Extract the (X, Y) coordinate from the center of the cell holding the provided text.  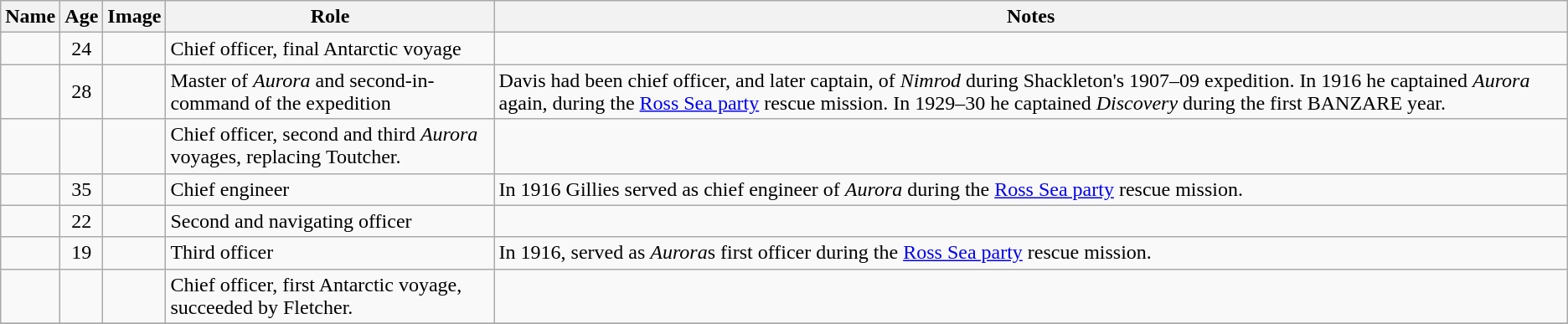
Chief engineer (330, 189)
Chief officer, final Antarctic voyage (330, 49)
24 (82, 49)
Image (134, 17)
Name (30, 17)
Third officer (330, 253)
In 1916 Gillies served as chief engineer of Aurora during the Ross Sea party rescue mission. (1030, 189)
Notes (1030, 17)
22 (82, 221)
In 1916, served as Auroras first officer during the Ross Sea party rescue mission. (1030, 253)
Second and navigating officer (330, 221)
35 (82, 189)
28 (82, 92)
Age (82, 17)
Role (330, 17)
Chief officer, first Antarctic voyage, succeeded by Fletcher. (330, 296)
Chief officer, second and third Aurora voyages, replacing Toutcher. (330, 146)
Master of Aurora and second-in-command of the expedition (330, 92)
19 (82, 253)
